Pinpoint the cell where the given text exists, returning its (x, y) midpoint coordinate. 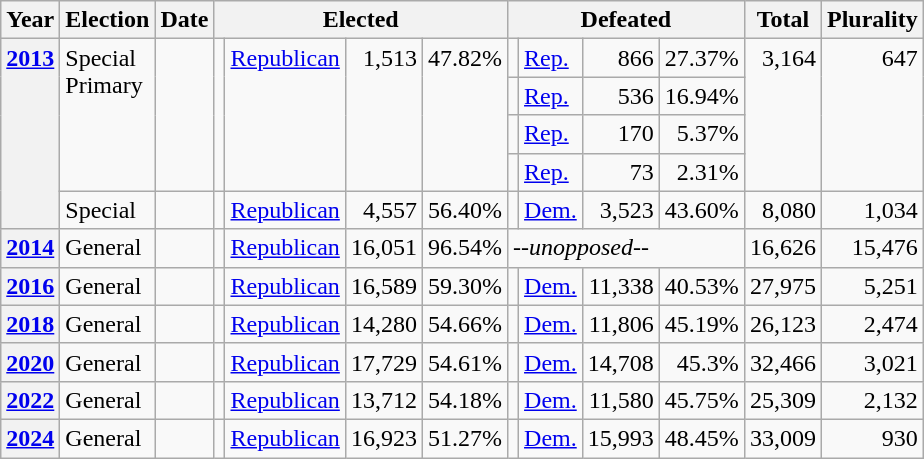
16.94% (702, 96)
2,132 (872, 400)
13,712 (384, 400)
647 (872, 115)
25,309 (782, 400)
16,923 (384, 438)
2020 (30, 362)
2013 (30, 134)
54.18% (464, 400)
45.19% (702, 324)
45.3% (702, 362)
4,557 (384, 210)
Plurality (872, 20)
16,626 (782, 248)
2024 (30, 438)
3,021 (872, 362)
8,080 (782, 210)
2022 (30, 400)
Defeated (626, 20)
73 (620, 172)
1,513 (384, 115)
16,589 (384, 286)
54.61% (464, 362)
Year (30, 20)
43.60% (702, 210)
45.75% (702, 400)
96.54% (464, 248)
5.37% (702, 134)
5,251 (872, 286)
47.82% (464, 115)
2.31% (702, 172)
2,474 (872, 324)
2014 (30, 248)
27.37% (702, 58)
32,466 (782, 362)
170 (620, 134)
866 (620, 58)
14,708 (620, 362)
Elected (361, 20)
54.66% (464, 324)
14,280 (384, 324)
1,034 (872, 210)
2018 (30, 324)
33,009 (782, 438)
16,051 (384, 248)
59.30% (464, 286)
11,338 (620, 286)
11,580 (620, 400)
51.27% (464, 438)
Special (108, 210)
15,993 (620, 438)
3,164 (782, 115)
48.45% (702, 438)
17,729 (384, 362)
930 (872, 438)
Total (782, 20)
2016 (30, 286)
--unopposed-- (626, 248)
536 (620, 96)
Election (108, 20)
Date (184, 20)
SpecialPrimary (108, 115)
3,523 (620, 210)
40.53% (702, 286)
15,476 (872, 248)
56.40% (464, 210)
26,123 (782, 324)
27,975 (782, 286)
11,806 (620, 324)
